Determine the (X, Y) coordinate at the center of the cell enclosing the given text.  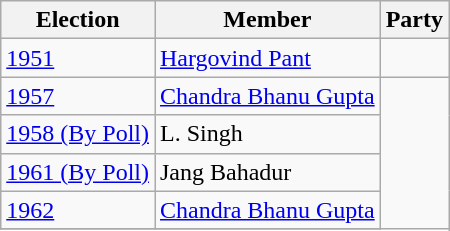
Hargovind Pant (267, 58)
Party (414, 20)
1961 (By Poll) (78, 172)
1958 (By Poll) (78, 134)
L. Singh (267, 134)
1957 (78, 96)
Member (267, 20)
1951 (78, 58)
Jang Bahadur (267, 172)
1962 (78, 210)
Election (78, 20)
